Return (x, y) of the center of cell containing provided text 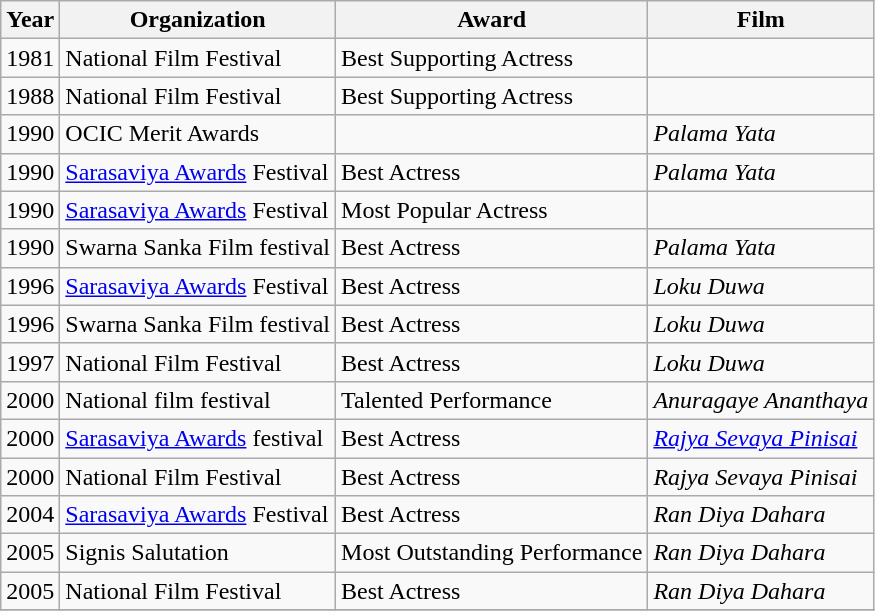
Most Popular Actress (492, 210)
1988 (30, 96)
Signis Salutation (198, 553)
1981 (30, 58)
OCIC Merit Awards (198, 134)
National film festival (198, 400)
Talented Performance (492, 400)
2004 (30, 515)
Anuragaye Ananthaya (761, 400)
1997 (30, 362)
Film (761, 20)
Award (492, 20)
Organization (198, 20)
Year (30, 20)
Most Outstanding Performance (492, 553)
Sarasaviya Awards festival (198, 438)
